Detect which cell encompasses the target text, then output its (X, Y) center coordinate. 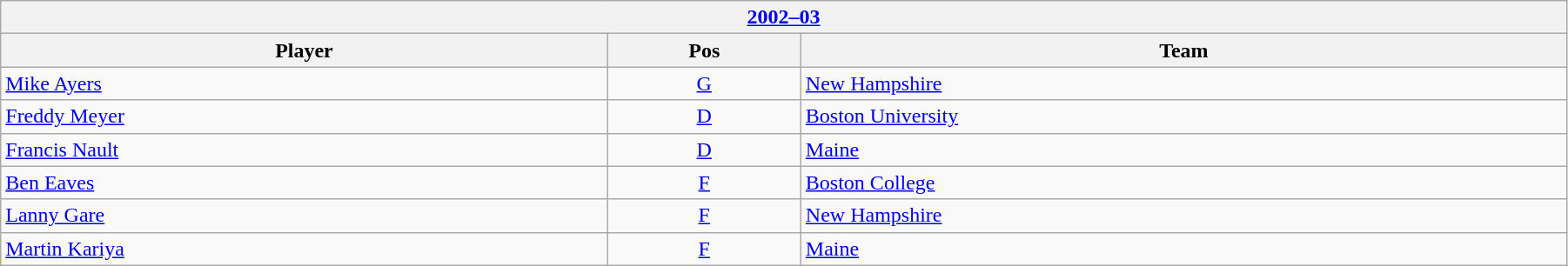
2002–03 (784, 17)
Player (305, 50)
G (704, 83)
Pos (704, 50)
Lanny Gare (305, 216)
Mike Ayers (305, 83)
Francis Nault (305, 150)
Freddy Meyer (305, 116)
Team (1183, 50)
Boston College (1183, 183)
Martin Kariya (305, 249)
Boston University (1183, 116)
Ben Eaves (305, 183)
